Pinpoint the cell where the given text exists, returning its [x, y] midpoint coordinate. 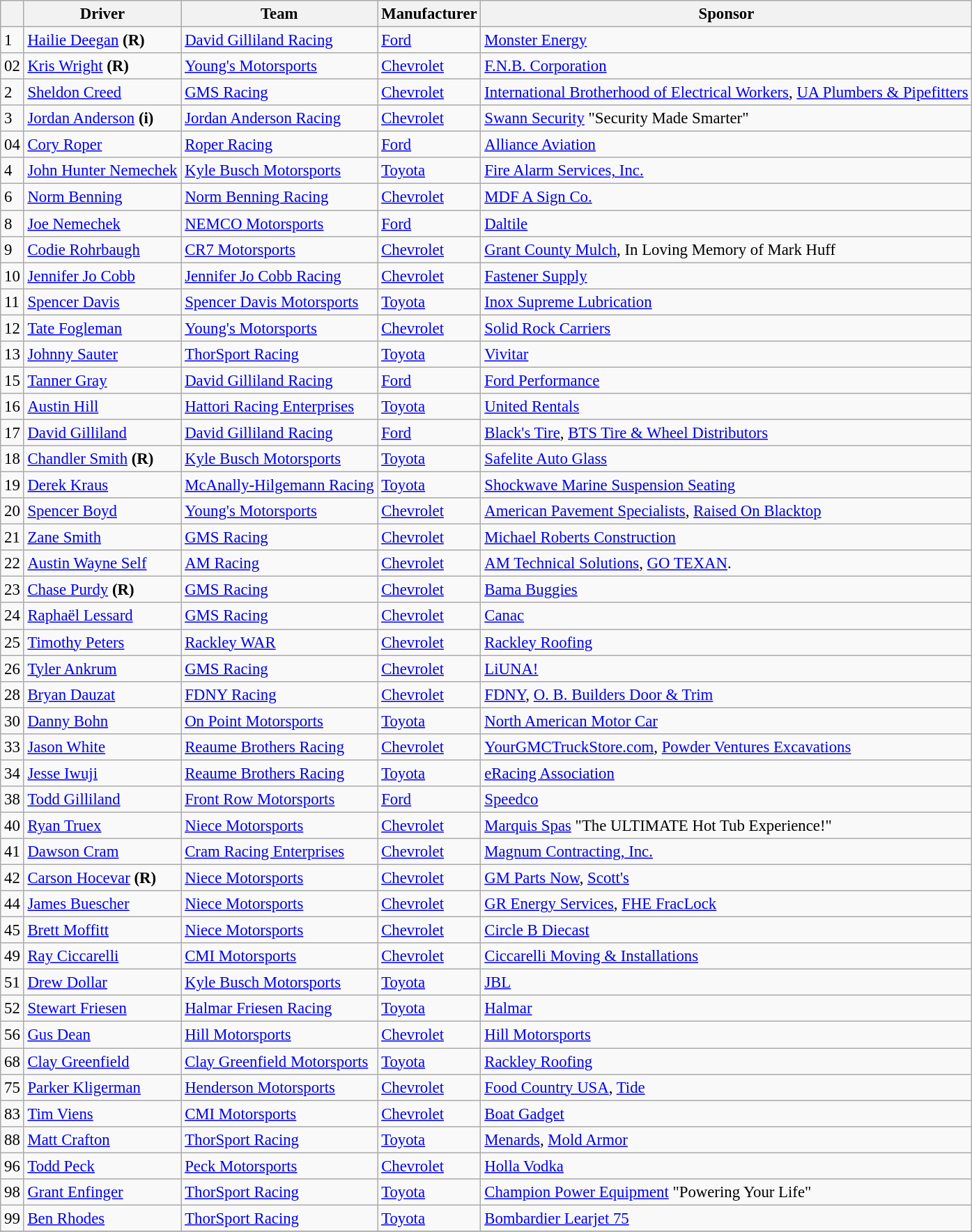
Brett Moffitt [102, 930]
75 [13, 1087]
Todd Gilliland [102, 800]
Halmar [726, 1009]
Boat Gadget [726, 1114]
Codie Rohrbaugh [102, 249]
Halmar Friesen Racing [279, 1009]
23 [13, 590]
Parker Kligerman [102, 1087]
Vivitar [726, 354]
26 [13, 669]
Joe Nemechek [102, 224]
Bama Buggies [726, 590]
Rackley WAR [279, 642]
Manufacturer [429, 14]
North American Motor Car [726, 721]
Ben Rhodes [102, 1218]
Grant County Mulch, In Loving Memory of Mark Huff [726, 249]
Menards, Mold Armor [726, 1139]
Tyler Ankrum [102, 669]
Daltile [726, 224]
Tate Fogleman [102, 328]
AM Racing [279, 563]
Peck Motorsports [279, 1166]
41 [13, 852]
Speedco [726, 800]
GM Parts Now, Scott's [726, 878]
Austin Wayne Self [102, 563]
F.N.B. Corporation [726, 66]
Front Row Motorsports [279, 800]
Spencer Davis Motorsports [279, 302]
Kris Wright (R) [102, 66]
Hattori Racing Enterprises [279, 407]
Todd Peck [102, 1166]
United Rentals [726, 407]
Spencer Boyd [102, 511]
Danny Bohn [102, 721]
Norm Benning [102, 197]
19 [13, 485]
51 [13, 983]
Austin Hill [102, 407]
Driver [102, 14]
Henderson Motorsports [279, 1087]
2 [13, 93]
Solid Rock Carriers [726, 328]
CR7 Motorsports [279, 249]
Bombardier Learjet 75 [726, 1218]
98 [13, 1192]
Holla Vodka [726, 1166]
Tanner Gray [102, 380]
Ryan Truex [102, 825]
Swann Security "Security Made Smarter" [726, 118]
American Pavement Specialists, Raised On Blacktop [726, 511]
Canac [726, 616]
Ford Performance [726, 380]
MDF A Sign Co. [726, 197]
Timothy Peters [102, 642]
GR Energy Services, FHE FracLock [726, 904]
Team [279, 14]
Tim Viens [102, 1114]
83 [13, 1114]
Drew Dollar [102, 983]
Matt Crafton [102, 1139]
On Point Motorsports [279, 721]
18 [13, 459]
Hailie Deegan (R) [102, 40]
56 [13, 1035]
Norm Benning Racing [279, 197]
NEMCO Motorsports [279, 224]
Circle B Diecast [726, 930]
Roper Racing [279, 145]
Johnny Sauter [102, 354]
1 [13, 40]
eRacing Association [726, 773]
Safelite Auto Glass [726, 459]
28 [13, 694]
Carson Hocevar (R) [102, 878]
49 [13, 956]
Grant Enfinger [102, 1192]
FDNY Racing [279, 694]
11 [13, 302]
David Gilliland [102, 432]
Jennifer Jo Cobb [102, 276]
16 [13, 407]
68 [13, 1061]
24 [13, 616]
Raphaël Lessard [102, 616]
34 [13, 773]
Magnum Contracting, Inc. [726, 852]
25 [13, 642]
45 [13, 930]
4 [13, 171]
FDNY, O. B. Builders Door & Trim [726, 694]
Spencer Davis [102, 302]
International Brotherhood of Electrical Workers, UA Plumbers & Pipefitters [726, 93]
Fastener Supply [726, 276]
Ciccarelli Moving & Installations [726, 956]
Michael Roberts Construction [726, 538]
42 [13, 878]
YourGMCTruckStore.com, Powder Ventures Excavations [726, 747]
10 [13, 276]
30 [13, 721]
Clay Greenfield [102, 1061]
Black's Tire, BTS Tire & Wheel Distributors [726, 432]
Sponsor [726, 14]
6 [13, 197]
13 [13, 354]
3 [13, 118]
LiUNA! [726, 669]
Champion Power Equipment "Powering Your Life" [726, 1192]
12 [13, 328]
Chandler Smith (R) [102, 459]
Cram Racing Enterprises [279, 852]
Jason White [102, 747]
James Buescher [102, 904]
04 [13, 145]
Jordan Anderson Racing [279, 118]
Marquis Spas "The ULTIMATE Hot Tub Experience!" [726, 825]
Jennifer Jo Cobb Racing [279, 276]
8 [13, 224]
Jesse Iwuji [102, 773]
15 [13, 380]
02 [13, 66]
Derek Kraus [102, 485]
52 [13, 1009]
44 [13, 904]
9 [13, 249]
Stewart Friesen [102, 1009]
40 [13, 825]
Monster Energy [726, 40]
Food Country USA, Tide [726, 1087]
Fire Alarm Services, Inc. [726, 171]
JBL [726, 983]
17 [13, 432]
AM Technical Solutions, GO TEXAN. [726, 563]
Alliance Aviation [726, 145]
Shockwave Marine Suspension Seating [726, 485]
96 [13, 1166]
33 [13, 747]
38 [13, 800]
20 [13, 511]
Ray Ciccarelli [102, 956]
Dawson Cram [102, 852]
Clay Greenfield Motorsports [279, 1061]
Zane Smith [102, 538]
22 [13, 563]
Gus Dean [102, 1035]
Cory Roper [102, 145]
Jordan Anderson (i) [102, 118]
21 [13, 538]
McAnally-Hilgemann Racing [279, 485]
Chase Purdy (R) [102, 590]
Bryan Dauzat [102, 694]
99 [13, 1218]
88 [13, 1139]
Inox Supreme Lubrication [726, 302]
John Hunter Nemechek [102, 171]
Sheldon Creed [102, 93]
